From the cell containing the given text, extract its center point as (x, y) coordinate. 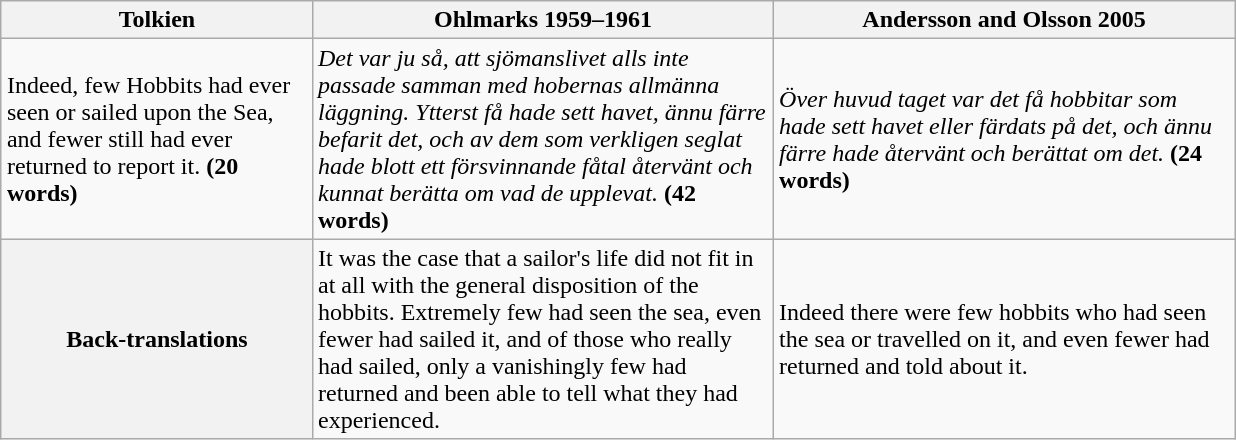
Över huvud taget var det få hobbitar som hade sett havet eller färdats på det, och ännu färre hade återvänt och berättat om det. (24 words) (1004, 139)
Andersson and Olsson 2005 (1004, 20)
Indeed, few Hobbits had ever seen or sailed upon the Sea, and fewer still had ever returned to report it. (20 words) (156, 139)
Indeed there were few hobbits who had seen the sea or travelled on it, and even fewer had returned and told about it. (1004, 339)
Ohlmarks 1959–1961 (542, 20)
Tolkien (156, 20)
Back-translations (156, 339)
